Search for the cell housing the specified text and yield its (X, Y) center coordinate. 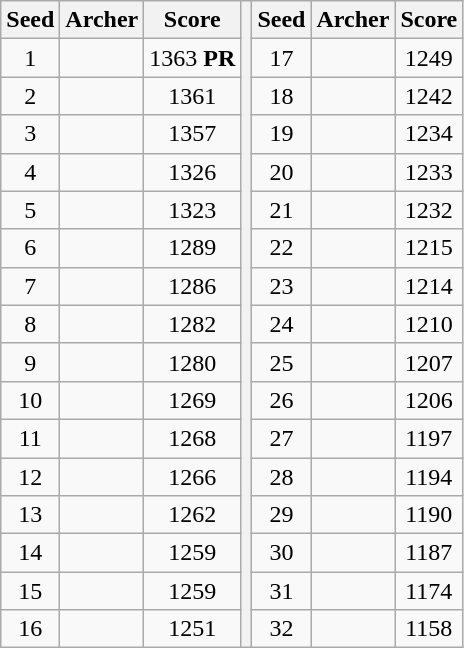
8 (30, 324)
1194 (429, 477)
4 (30, 172)
24 (282, 324)
15 (30, 591)
1210 (429, 324)
29 (282, 515)
1286 (192, 286)
1323 (192, 210)
19 (282, 134)
1187 (429, 553)
28 (282, 477)
1251 (192, 629)
1282 (192, 324)
31 (282, 591)
16 (30, 629)
1206 (429, 400)
17 (282, 58)
1361 (192, 96)
14 (30, 553)
9 (30, 362)
1262 (192, 515)
18 (282, 96)
21 (282, 210)
1363 PR (192, 58)
1190 (429, 515)
7 (30, 286)
1242 (429, 96)
27 (282, 438)
1215 (429, 248)
3 (30, 134)
11 (30, 438)
1326 (192, 172)
1174 (429, 591)
1158 (429, 629)
1289 (192, 248)
23 (282, 286)
1 (30, 58)
22 (282, 248)
26 (282, 400)
5 (30, 210)
25 (282, 362)
1214 (429, 286)
20 (282, 172)
1197 (429, 438)
1233 (429, 172)
1357 (192, 134)
1249 (429, 58)
10 (30, 400)
1234 (429, 134)
1207 (429, 362)
6 (30, 248)
13 (30, 515)
12 (30, 477)
1280 (192, 362)
1269 (192, 400)
30 (282, 553)
1232 (429, 210)
2 (30, 96)
32 (282, 629)
1266 (192, 477)
1268 (192, 438)
